Determine the (X, Y) coordinate at the center of the cell enclosing the given text.  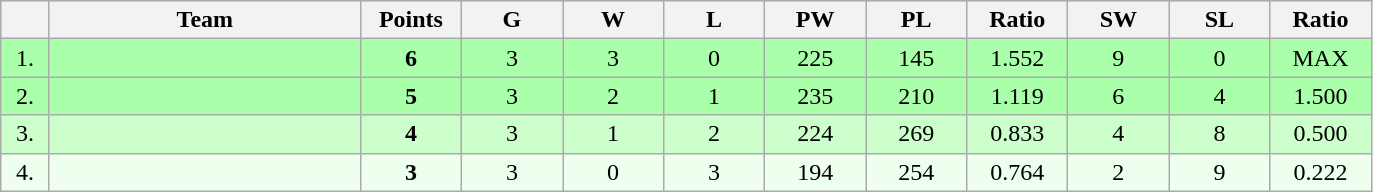
1.500 (1320, 96)
254 (916, 172)
Points (410, 20)
2. (26, 96)
G (512, 20)
224 (816, 134)
1.552 (1018, 58)
SL (1220, 20)
210 (916, 96)
L (714, 20)
0.500 (1320, 134)
225 (816, 58)
MAX (1320, 58)
1. (26, 58)
145 (916, 58)
8 (1220, 134)
5 (410, 96)
3. (26, 134)
4. (26, 172)
0.764 (1018, 172)
0.833 (1018, 134)
194 (816, 172)
Team (204, 20)
PL (916, 20)
0.222 (1320, 172)
W (612, 20)
269 (916, 134)
SW (1118, 20)
1.119 (1018, 96)
235 (816, 96)
PW (816, 20)
